Provide the [X, Y] coordinate of the cell's center where the given text is located.  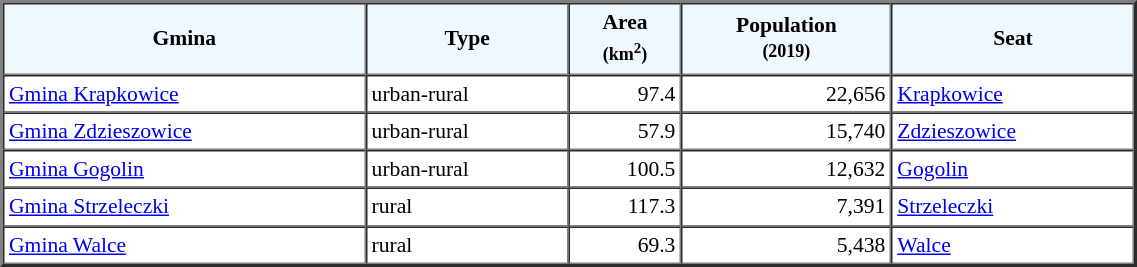
Zdzieszowice [1012, 131]
97.4 [626, 93]
57.9 [626, 131]
Gmina Gogolin [184, 169]
117.3 [626, 207]
Gmina Krapkowice [184, 93]
Gmina Strzeleczki [184, 207]
5,438 [786, 245]
Walce [1012, 245]
Gogolin [1012, 169]
Gmina Walce [184, 245]
100.5 [626, 169]
22,656 [786, 93]
Area(km2) [626, 38]
Krapkowice [1012, 93]
7,391 [786, 207]
12,632 [786, 169]
15,740 [786, 131]
Gmina [184, 38]
Strzeleczki [1012, 207]
69.3 [626, 245]
Seat [1012, 38]
Type [468, 38]
Population(2019) [786, 38]
Gmina Zdzieszowice [184, 131]
